For the text-containing cell, return its midpoint in (x, y) coordinate format. 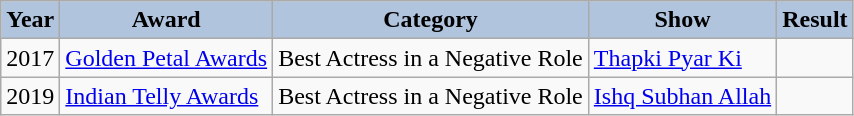
Year (30, 20)
2019 (30, 96)
Ishq Subhan Allah (682, 96)
Show (682, 20)
Thapki Pyar Ki (682, 58)
Award (166, 20)
2017 (30, 58)
Golden Petal Awards (166, 58)
Indian Telly Awards (166, 96)
Result (815, 20)
Category (431, 20)
